From the cell containing the given text, extract its center point as [x, y] coordinate. 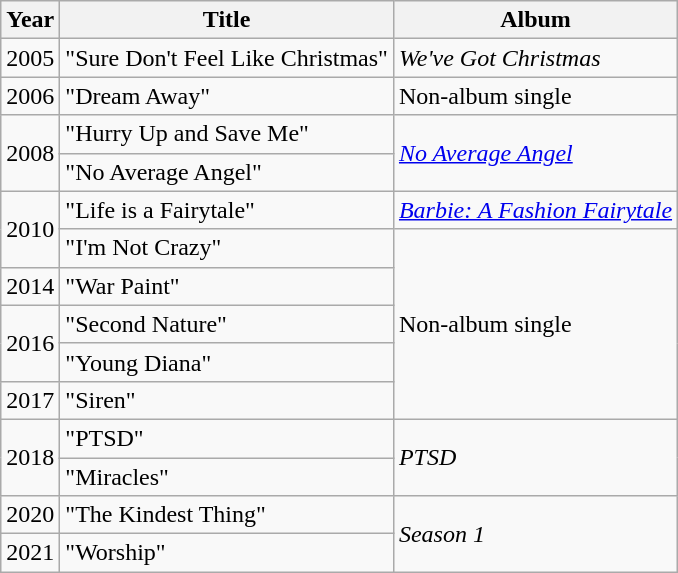
2021 [30, 553]
"War Paint" [227, 286]
Year [30, 20]
"No Average Angel" [227, 172]
2010 [30, 229]
"Siren" [227, 400]
2006 [30, 96]
2020 [30, 515]
Title [227, 20]
2005 [30, 58]
No Average Angel [535, 153]
2017 [30, 400]
We've Got Christmas [535, 58]
2014 [30, 286]
2018 [30, 457]
"Worship" [227, 553]
"Life is a Fairytale" [227, 210]
Album [535, 20]
"Hurry Up and Save Me" [227, 134]
Season 1 [535, 534]
"Second Nature" [227, 324]
2008 [30, 153]
"Sure Don't Feel Like Christmas" [227, 58]
Barbie: A Fashion Fairytale [535, 210]
"Miracles" [227, 477]
2016 [30, 343]
"I'm Not Crazy" [227, 248]
"Dream Away" [227, 96]
"Young Diana" [227, 362]
PTSD [535, 457]
"PTSD" [227, 438]
"The Kindest Thing" [227, 515]
